Locate the cell with the specified text and output its (x, y) center coordinate. 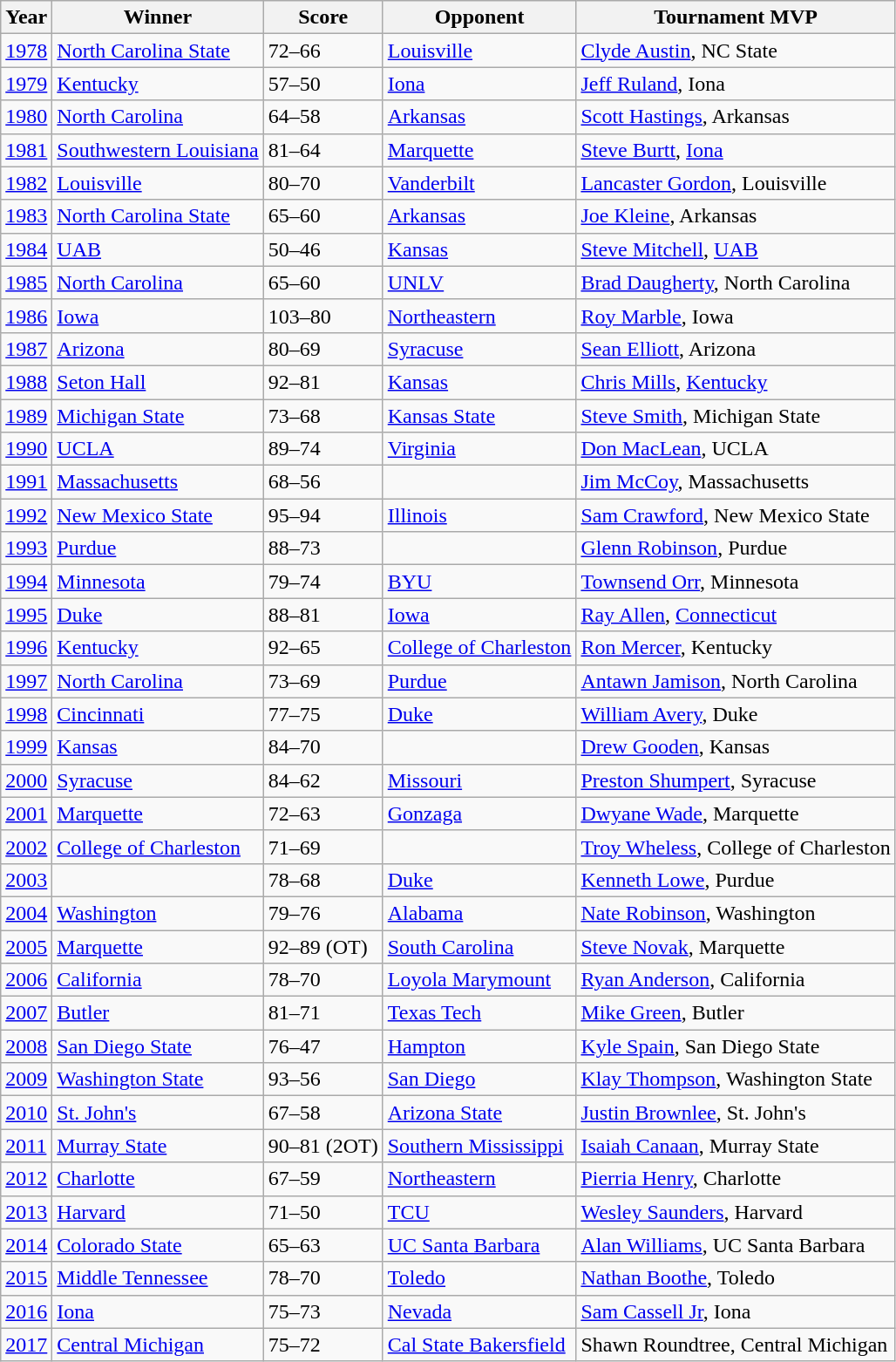
Chris Mills, Kentucky (736, 382)
Toledo (479, 1278)
Cincinnati (158, 714)
Drew Gooden, Kansas (736, 747)
1984 (26, 249)
Seton Hall (158, 382)
Cal State Bakersfield (479, 1345)
2005 (26, 946)
Ryan Anderson, California (736, 980)
2012 (26, 1179)
2001 (26, 814)
1985 (26, 283)
81–71 (322, 1013)
Jim McCoy, Massachusetts (736, 482)
William Avery, Duke (736, 714)
UCLA (158, 449)
2003 (26, 880)
88–73 (322, 548)
80–70 (322, 183)
1994 (26, 582)
Washington State (158, 1079)
Butler (158, 1013)
Jeff Ruland, Iona (736, 84)
76–47 (322, 1046)
Nevada (479, 1311)
BYU (479, 582)
92–89 (OT) (322, 946)
Sam Crawford, New Mexico State (736, 515)
Troy Wheless, College of Charleston (736, 847)
Isaiah Canaan, Murray State (736, 1146)
64–58 (322, 117)
1987 (26, 349)
67–59 (322, 1179)
Kyle Spain, San Diego State (736, 1046)
1997 (26, 681)
Sam Cassell Jr, Iona (736, 1311)
Texas Tech (479, 1013)
Justin Brownlee, St. John's (736, 1113)
1993 (26, 548)
92–65 (322, 648)
95–94 (322, 515)
92–81 (322, 382)
Glenn Robinson, Purdue (736, 548)
1989 (26, 416)
Kansas State (479, 416)
Harvard (158, 1212)
2016 (26, 1311)
Wesley Saunders, Harvard (736, 1212)
Tournament MVP (736, 17)
67–58 (322, 1113)
Shawn Roundtree, Central Michigan (736, 1345)
Middle Tennessee (158, 1278)
Nate Robinson, Washington (736, 913)
2011 (26, 1146)
2002 (26, 847)
73–69 (322, 681)
Brad Daugherty, North Carolina (736, 283)
California (158, 980)
San Diego State (158, 1046)
Clyde Austin, NC State (736, 51)
79–74 (322, 582)
Gonzaga (479, 814)
Year (26, 17)
Score (322, 17)
Steve Burtt, Iona (736, 150)
1978 (26, 51)
Arizona State (479, 1113)
Ron Mercer, Kentucky (736, 648)
Arizona (158, 349)
2010 (26, 1113)
Preston Shumpert, Syracuse (736, 780)
79–76 (322, 913)
Opponent (479, 17)
65–63 (322, 1245)
1995 (26, 615)
Sean Elliott, Arizona (736, 349)
68–56 (322, 482)
2015 (26, 1278)
71–69 (322, 847)
72–66 (322, 51)
Dwyane Wade, Marquette (736, 814)
80–69 (322, 349)
TCU (479, 1212)
UAB (158, 249)
Massachusetts (158, 482)
UC Santa Barbara (479, 1245)
Charlotte (158, 1179)
89–74 (322, 449)
1986 (26, 316)
1996 (26, 648)
84–62 (322, 780)
2017 (26, 1345)
Townsend Orr, Minnesota (736, 582)
Ray Allen, Connecticut (736, 615)
Steve Novak, Marquette (736, 946)
Lancaster Gordon, Louisville (736, 183)
Vanderbilt (479, 183)
78–68 (322, 880)
South Carolina (479, 946)
1982 (26, 183)
1980 (26, 117)
Illinois (479, 515)
90–81 (2OT) (322, 1146)
Alabama (479, 913)
50–46 (322, 249)
Roy Marble, Iowa (736, 316)
Pierria Henry, Charlotte (736, 1179)
Michigan State (158, 416)
Washington (158, 913)
Kenneth Lowe, Purdue (736, 880)
72–63 (322, 814)
1981 (26, 150)
2004 (26, 913)
88–81 (322, 615)
Southwestern Louisiana (158, 150)
1983 (26, 216)
1992 (26, 515)
Colorado State (158, 1245)
75–73 (322, 1311)
Steve Mitchell, UAB (736, 249)
Minnesota (158, 582)
77–75 (322, 714)
73–68 (322, 416)
Loyola Marymount (479, 980)
2006 (26, 980)
Nathan Boothe, Toledo (736, 1278)
2013 (26, 1212)
San Diego (479, 1079)
New Mexico State (158, 515)
93–56 (322, 1079)
2014 (26, 1245)
1999 (26, 747)
2007 (26, 1013)
Mike Green, Butler (736, 1013)
1998 (26, 714)
84–70 (322, 747)
St. John's (158, 1113)
Alan Williams, UC Santa Barbara (736, 1245)
Steve Smith, Michigan State (736, 416)
1988 (26, 382)
Hampton (479, 1046)
Klay Thompson, Washington State (736, 1079)
Central Michigan (158, 1345)
Winner (158, 17)
Joe Kleine, Arkansas (736, 216)
Murray State (158, 1146)
75–72 (322, 1345)
2009 (26, 1079)
2008 (26, 1046)
Missouri (479, 780)
Scott Hastings, Arkansas (736, 117)
2000 (26, 780)
UNLV (479, 283)
71–50 (322, 1212)
Antawn Jamison, North Carolina (736, 681)
103–80 (322, 316)
1990 (26, 449)
Don MacLean, UCLA (736, 449)
Virginia (479, 449)
81–64 (322, 150)
Southern Mississippi (479, 1146)
57–50 (322, 84)
1991 (26, 482)
1979 (26, 84)
